Determine the (X, Y) coordinate at the center of the cell enclosing the given text.  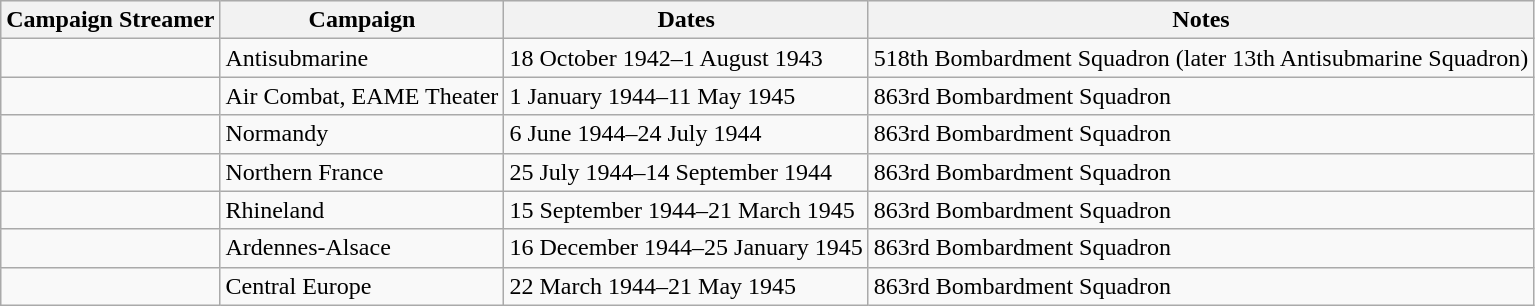
Notes (1201, 20)
22 March 1944–21 May 1945 (686, 286)
Campaign Streamer (110, 20)
Normandy (362, 134)
Central Europe (362, 286)
1 January 1944–11 May 1945 (686, 96)
Air Combat, EAME Theater (362, 96)
18 October 1942–1 August 1943 (686, 58)
Rhineland (362, 210)
6 June 1944–24 July 1944 (686, 134)
16 December 1944–25 January 1945 (686, 248)
Ardennes-Alsace (362, 248)
15 September 1944–21 March 1945 (686, 210)
Campaign (362, 20)
518th Bombardment Squadron (later 13th Antisubmarine Squadron) (1201, 58)
Dates (686, 20)
25 July 1944–14 September 1944 (686, 172)
Antisubmarine (362, 58)
Northern France (362, 172)
